Detect which cell encompasses the target text, then output its [X, Y] center coordinate. 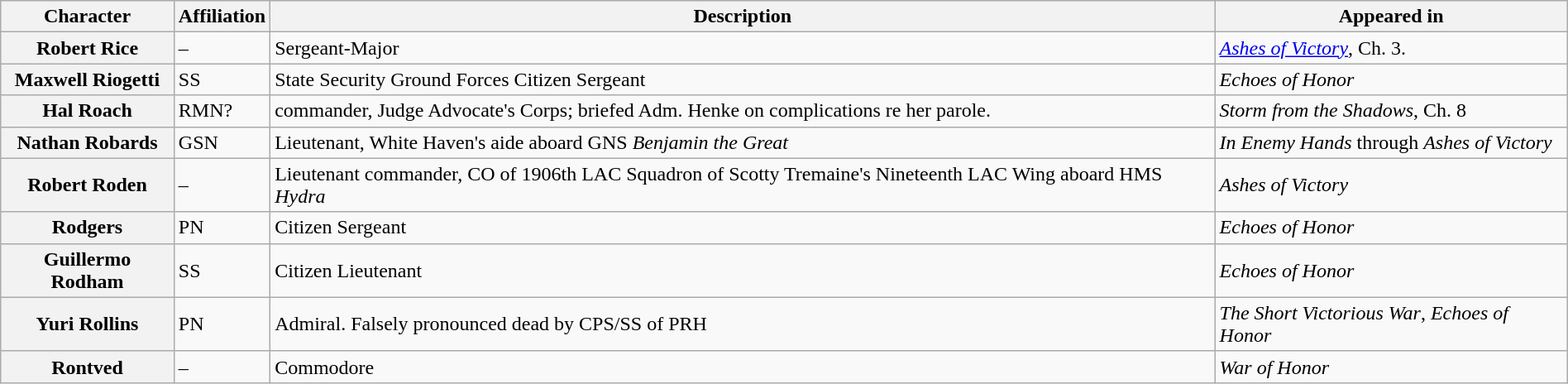
War of Honor [1391, 367]
commander, Judge Advocate's Corps; briefed Adm. Henke on complications re her parole. [743, 111]
Nathan Robards [88, 142]
Citizen Lieutenant [743, 270]
Admiral. Falsely pronounced dead by CPS/SS of PRH [743, 324]
Hal Roach [88, 111]
The Short Victorious War, Echoes of Honor [1391, 324]
Maxwell Riogetti [88, 79]
Description [743, 17]
Affiliation [222, 17]
Ashes of Victory, Ch. 3. [1391, 48]
Yuri Rollins [88, 324]
Ashes of Victory [1391, 185]
State Security Ground Forces Citizen Sergeant [743, 79]
Robert Rice [88, 48]
Lieutenant, White Haven's aide aboard GNS Benjamin the Great [743, 142]
Lieutenant commander, CO of 1906th LAC Squadron of Scotty Tremaine's Nineteenth LAC Wing aboard HMS Hydra [743, 185]
Rontved [88, 367]
Citizen Sergeant [743, 228]
In Enemy Hands through Ashes of Victory [1391, 142]
Appeared in [1391, 17]
GSN [222, 142]
Guillermo Rodham [88, 270]
Robert Roden [88, 185]
RMN? [222, 111]
Commodore [743, 367]
Sergeant-Major [743, 48]
Rodgers [88, 228]
Storm from the Shadows, Ch. 8 [1391, 111]
Character [88, 17]
